Detect which cell encompasses the target text, then output its (X, Y) center coordinate. 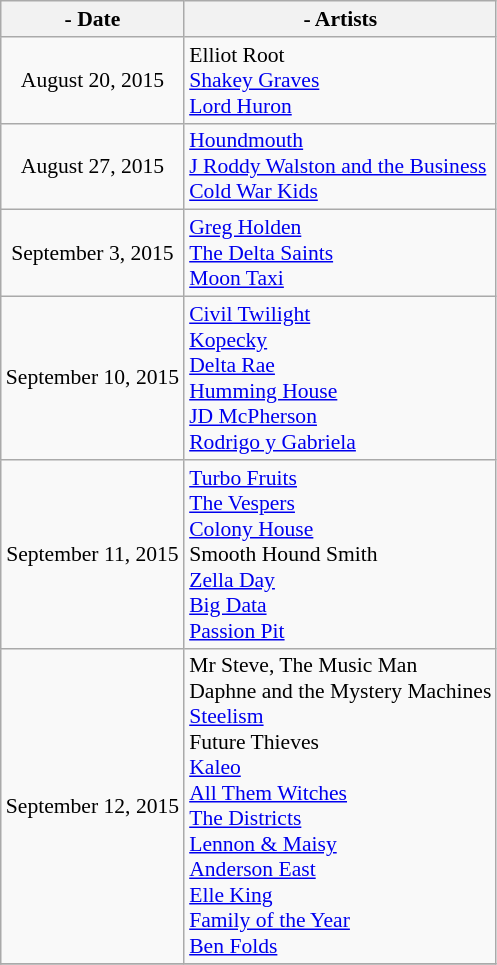
Civil TwilightKopeckyDelta RaeHumming HouseJD McPhersonRodrigo y Gabriela (340, 378)
Elliot RootShakey GravesLord Huron (340, 80)
September 11, 2015 (92, 554)
HoundmouthJ Roddy Walston and the BusinessCold War Kids (340, 166)
September 10, 2015 (92, 378)
August 27, 2015 (92, 166)
September 3, 2015 (92, 254)
- Date (92, 19)
Greg HoldenThe Delta SaintsMoon Taxi (340, 254)
August 20, 2015 (92, 80)
September 12, 2015 (92, 806)
Turbo FruitsThe VespersColony HouseSmooth Hound SmithZella DayBig DataPassion Pit (340, 554)
- Artists (340, 19)
